Search for the cell housing the specified text and yield its [X, Y] center coordinate. 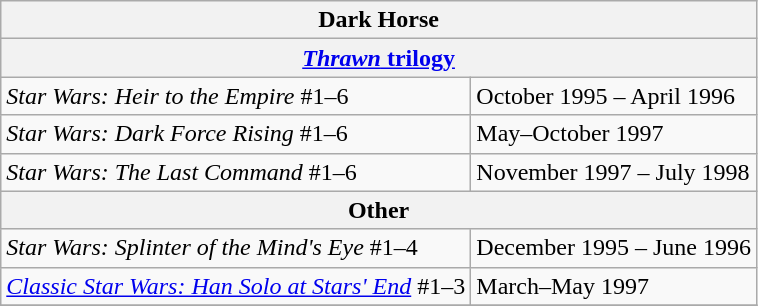
October 1995 – April 1996 [614, 96]
Dark Horse [379, 20]
Other [379, 210]
December 1995 – June 1996 [614, 248]
May–October 1997 [614, 134]
Thrawn trilogy [379, 58]
Star Wars: The Last Command #1–6 [236, 172]
November 1997 – July 1998 [614, 172]
Classic Star Wars: Han Solo at Stars' End #1–3 [236, 286]
Star Wars: Dark Force Rising #1–6 [236, 134]
Star Wars: Heir to the Empire #1–6 [236, 96]
March–May 1997 [614, 286]
Star Wars: Splinter of the Mind's Eye #1–4 [236, 248]
